Provide the (X, Y) coordinate of the cell's center where the given text is located.  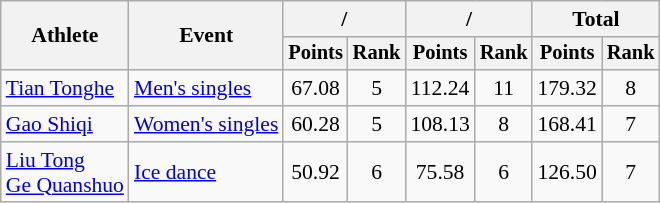
50.92 (315, 172)
112.24 (440, 88)
Women's singles (206, 124)
179.32 (566, 88)
Men's singles (206, 88)
Total (596, 19)
108.13 (440, 124)
Ice dance (206, 172)
Event (206, 36)
126.50 (566, 172)
11 (504, 88)
168.41 (566, 124)
Tian Tonghe (65, 88)
75.58 (440, 172)
Liu TongGe Quanshuo (65, 172)
Athlete (65, 36)
Gao Shiqi (65, 124)
60.28 (315, 124)
67.08 (315, 88)
